Extract the [X, Y] coordinate from the center of the cell holding the provided text.  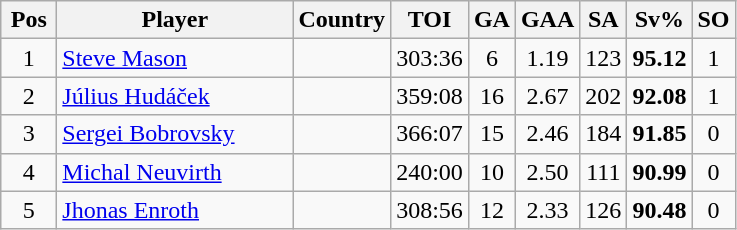
123 [604, 58]
16 [492, 96]
1.19 [547, 58]
90.48 [660, 210]
15 [492, 134]
6 [492, 58]
2.50 [547, 172]
90.99 [660, 172]
12 [492, 210]
Jhonas Enroth [175, 210]
4 [29, 172]
184 [604, 134]
2.67 [547, 96]
Player [175, 20]
GA [492, 20]
Sergei Bobrovsky [175, 134]
5 [29, 210]
GAA [547, 20]
Michal Neuvirth [175, 172]
366:07 [430, 134]
2.33 [547, 210]
111 [604, 172]
SO [714, 20]
308:56 [430, 210]
3 [29, 134]
202 [604, 96]
2.46 [547, 134]
Sv% [660, 20]
TOI [430, 20]
Steve Mason [175, 58]
SA [604, 20]
Country [342, 20]
Július Hudáček [175, 96]
2 [29, 96]
126 [604, 210]
240:00 [430, 172]
Pos [29, 20]
359:08 [430, 96]
10 [492, 172]
95.12 [660, 58]
92.08 [660, 96]
91.85 [660, 134]
303:36 [430, 58]
